Extract the (X, Y) coordinate from the center of the cell holding the provided text.  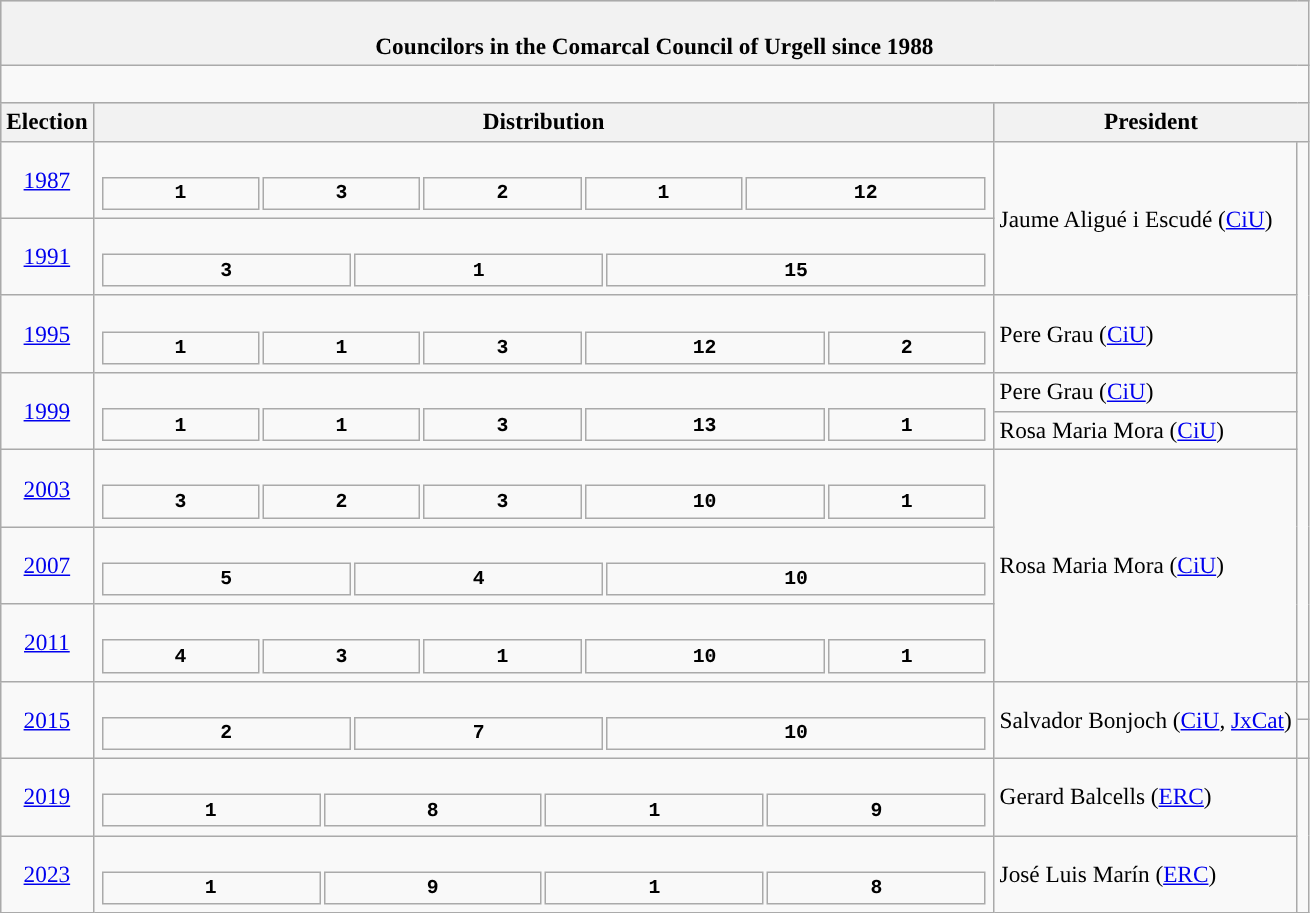
2 7 10 (544, 720)
Election (47, 122)
Gerard Balcells (ERC) (1146, 796)
President (1151, 122)
1995 (47, 334)
5 4 10 (544, 564)
1 9 1 8 (544, 874)
2011 (47, 642)
2019 (47, 796)
1 8 1 9 (544, 796)
3 2 3 10 1 (544, 488)
2003 (47, 488)
3 1 15 (544, 256)
1 1 3 13 1 (544, 410)
15 (796, 270)
José Luis Marín (ERC) (1146, 874)
1 3 2 1 12 (544, 180)
Councilors in the Comarcal Council of Urgell since 1988 (654, 32)
2007 (47, 564)
Salvador Bonjoch (CiU, JxCat) (1146, 720)
1999 (47, 410)
5 (226, 578)
2015 (47, 720)
Distribution (544, 122)
2023 (47, 874)
7 (478, 732)
1991 (47, 256)
4 3 1 10 1 (544, 642)
13 (704, 424)
Jaume Aligué i Escudé (CiU) (1146, 218)
1 1 3 12 2 (544, 334)
1987 (47, 180)
